Capture the cell that displays the provided text and extract its [X, Y] central coordinate. 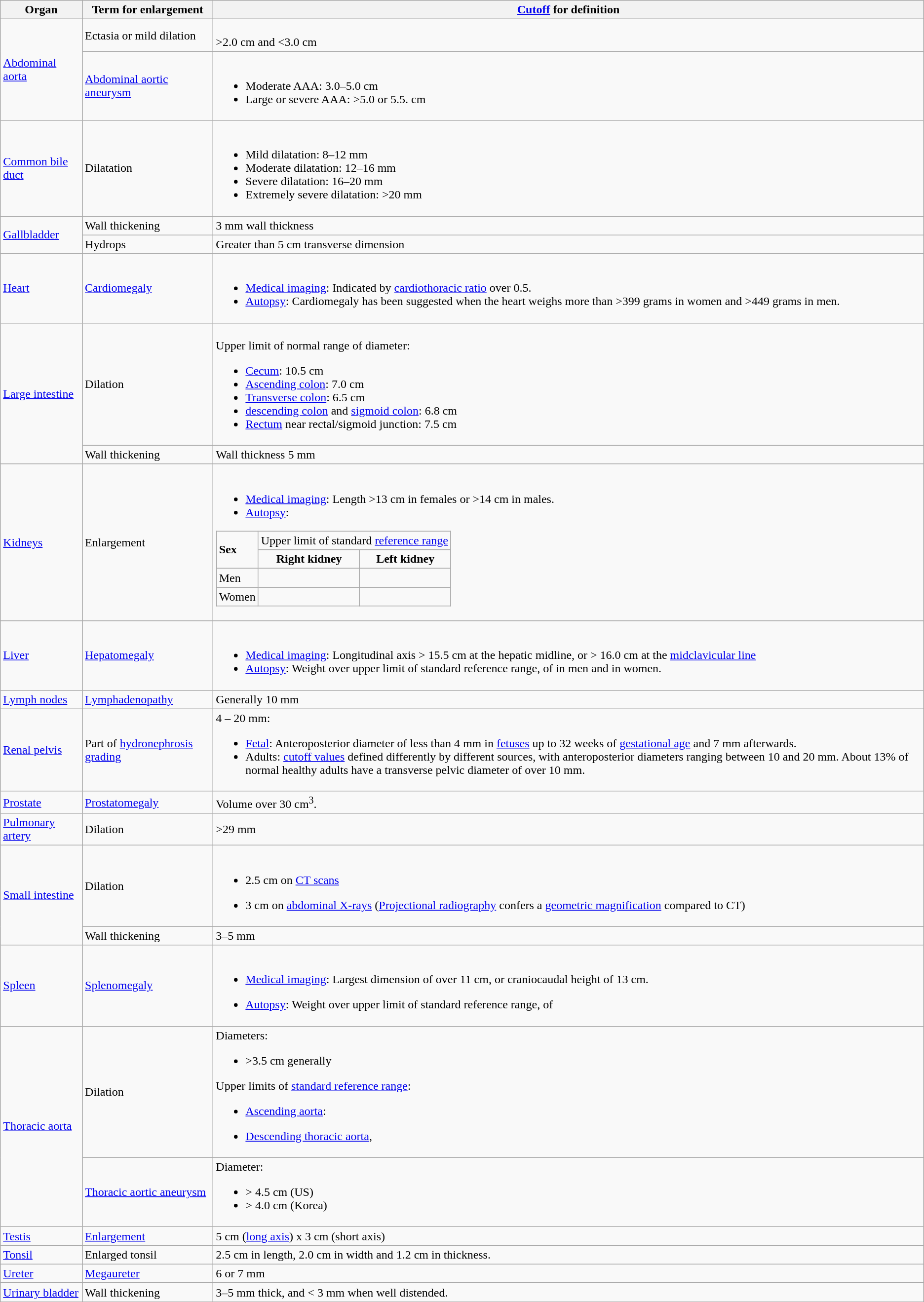
2.5 cm in length, 2.0 cm in width and 1.2 cm in thickness. [569, 1255]
Cutoff for definition [569, 10]
Organ [41, 10]
Urinary bladder [41, 1292]
Gallbladder [41, 235]
2.5 cm on CT scans3 cm on abdominal X-rays (Projectional radiography confers a geometric magnification compared to CT) [569, 886]
Lymphadenopathy [148, 699]
Testis [41, 1236]
Lymph nodes [41, 699]
Greater than 5 cm transverse dimension [569, 244]
Pulmonary artery [41, 829]
Prostatomegaly [148, 803]
Heart [41, 288]
Enlarged tonsil [148, 1255]
3 mm wall thickness [569, 226]
6 or 7 mm [569, 1273]
Cardiomegaly [148, 288]
Medical imaging: Largest dimension of over 11 cm, or craniocaudal height of 13 cm.Autopsy: Weight over upper limit of standard reference range, of [569, 986]
5 cm (long axis) x 3 cm (short axis) [569, 1236]
Megaureter [148, 1273]
Term for enlargement [148, 10]
Volume over 30 cm3. [569, 803]
Abdominal aortic aneurysm [148, 86]
Moderate AAA: 3.0–5.0 cmLarge or severe AAA: >5.0 or 5.5. cm [569, 86]
>2.0 cm and <3.0 cm [569, 36]
Kidneys [41, 542]
Ureter [41, 1273]
Men [237, 578]
Sex [237, 550]
Right kidney [309, 559]
Diameter:> 4.5 cm (US)> 4.0 cm (Korea) [569, 1192]
Liver [41, 655]
Hydrops [148, 244]
Left kidney [406, 559]
Tonsil [41, 1255]
>29 mm [569, 829]
Mild dilatation: 8–12 mmModerate dilatation: 12–16 mmSevere dilatation: 16–20 mmExtremely severe dilatation: >20 mm [569, 168]
Prostate [41, 803]
Small intestine [41, 895]
Medical imaging: Length >13 cm in females or >14 cm in males.Autopsy: Sex Upper limit of standard reference range Right kidney Left kidney Men Women [569, 542]
Abdominal aorta [41, 70]
Upper limit of standard reference range [354, 540]
Dilatation [148, 168]
Ectasia or mild dilation [148, 36]
Thoracic aorta [41, 1126]
Women [237, 597]
Wall thickness 5 mm [569, 455]
Common bile duct [41, 168]
Thoracic aortic aneurysm [148, 1192]
Part of hydronephrosis grading [148, 750]
Diameters:>3.5 cm generallyUpper limits of standard reference range:Ascending aorta:Descending thoracic aorta, [569, 1092]
Spleen [41, 986]
Generally 10 mm [569, 699]
Large intestine [41, 393]
Renal pelvis [41, 750]
Hepatomegaly [148, 655]
3–5 mm [569, 936]
Splenomegaly [148, 986]
3–5 mm thick, and < 3 mm when well distended. [569, 1292]
